For the text-containing cell, return its midpoint in (X, Y) coordinate format. 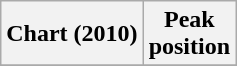
Chart (2010) (72, 34)
Peakposition (189, 34)
